Output the (X, Y) coordinate of the center of the cell containing the given text.  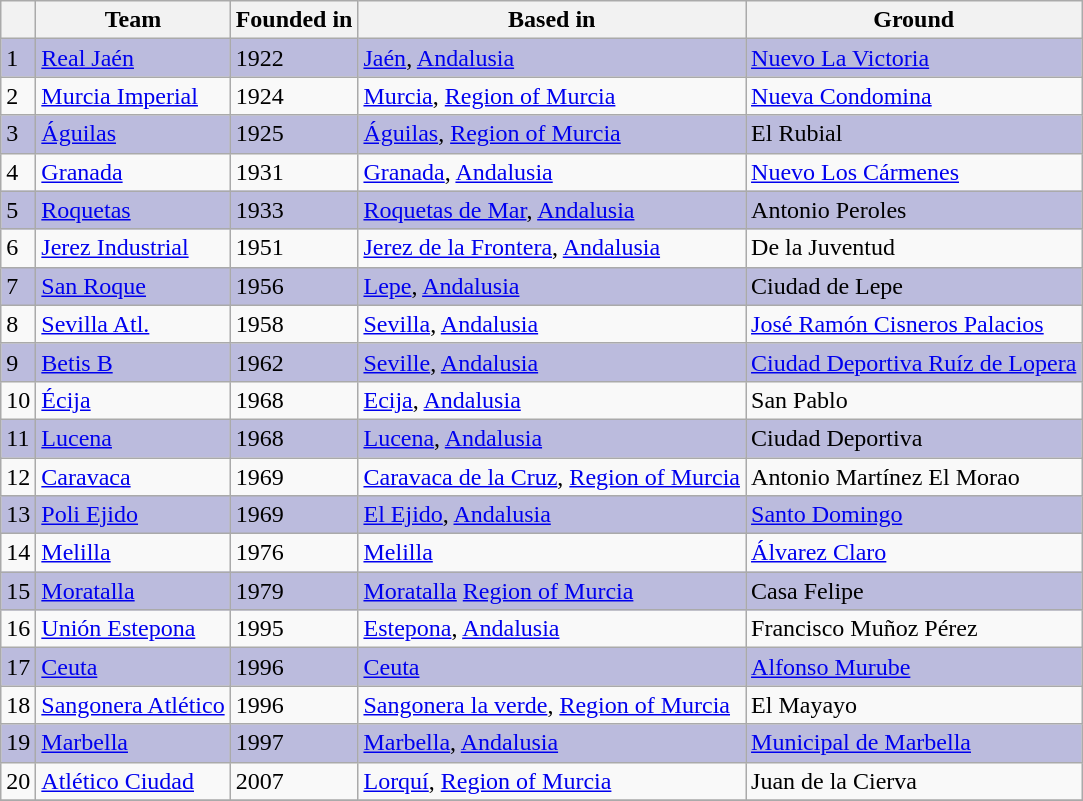
1933 (294, 210)
1962 (294, 362)
17 (18, 667)
San Pablo (914, 400)
Unión Estepona (133, 629)
Betis B (133, 362)
Águilas, Region of Murcia (552, 134)
16 (18, 629)
6 (18, 248)
18 (18, 705)
El Ejido, Andalusia (552, 515)
Estepona, Andalusia (552, 629)
Santo Domingo (914, 515)
Sevilla Atl. (133, 324)
1976 (294, 553)
Nueva Condomina (914, 96)
Jaén, Andalusia (552, 58)
Seville, Andalusia (552, 362)
9 (18, 362)
1931 (294, 172)
Marbella, Andalusia (552, 743)
12 (18, 477)
Juan de la Cierva (914, 781)
Moratalla (133, 591)
Murcia Imperial (133, 96)
2 (18, 96)
1997 (294, 743)
Based in (552, 20)
Águilas (133, 134)
Granada, Andalusia (552, 172)
14 (18, 553)
Poli Ejido (133, 515)
Atlético Ciudad (133, 781)
1995 (294, 629)
Sangonera la verde, Region of Murcia (552, 705)
Lepe, Andalusia (552, 286)
El Mayayo (914, 705)
Granada (133, 172)
4 (18, 172)
8 (18, 324)
Team (133, 20)
Casa Felipe (914, 591)
Antonio Peroles (914, 210)
11 (18, 438)
1924 (294, 96)
Alfonso Murube (914, 667)
10 (18, 400)
Ground (914, 20)
Founded in (294, 20)
Ecija, Andalusia (552, 400)
Álvarez Claro (914, 553)
Municipal de Marbella (914, 743)
Roquetas de Mar, Andalusia (552, 210)
Nuevo La Victoria (914, 58)
Caravaca de la Cruz, Region of Murcia (552, 477)
José Ramón Cisneros Palacios (914, 324)
Murcia, Region of Murcia (552, 96)
1922 (294, 58)
1956 (294, 286)
1925 (294, 134)
Jerez Industrial (133, 248)
Caravaca (133, 477)
Jerez de la Frontera, Andalusia (552, 248)
San Roque (133, 286)
3 (18, 134)
1979 (294, 591)
13 (18, 515)
Écija (133, 400)
De la Juventud (914, 248)
Real Jaén (133, 58)
El Rubial (914, 134)
Antonio Martínez El Morao (914, 477)
Ciudad de Lepe (914, 286)
Roquetas (133, 210)
Lorquí, Region of Murcia (552, 781)
1958 (294, 324)
Sevilla, Andalusia (552, 324)
Francisco Muñoz Pérez (914, 629)
Lucena, Andalusia (552, 438)
1951 (294, 248)
Sangonera Atlético (133, 705)
Ciudad Deportiva Ruíz de Lopera (914, 362)
19 (18, 743)
7 (18, 286)
2007 (294, 781)
20 (18, 781)
Lucena (133, 438)
Ciudad Deportiva (914, 438)
Nuevo Los Cármenes (914, 172)
Marbella (133, 743)
5 (18, 210)
1 (18, 58)
15 (18, 591)
Moratalla Region of Murcia (552, 591)
